Determine the (x, y) coordinate at the center of the cell enclosing the given text.  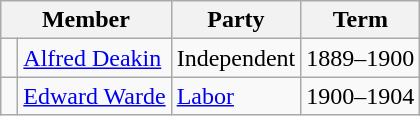
1900–1904 (360, 96)
Alfred Deakin (94, 58)
Independent (236, 58)
Member (86, 20)
Term (360, 20)
Party (236, 20)
1889–1900 (360, 58)
Labor (236, 96)
Edward Warde (94, 96)
